Provide the (X, Y) coordinate of the cell's center where the given text is located.  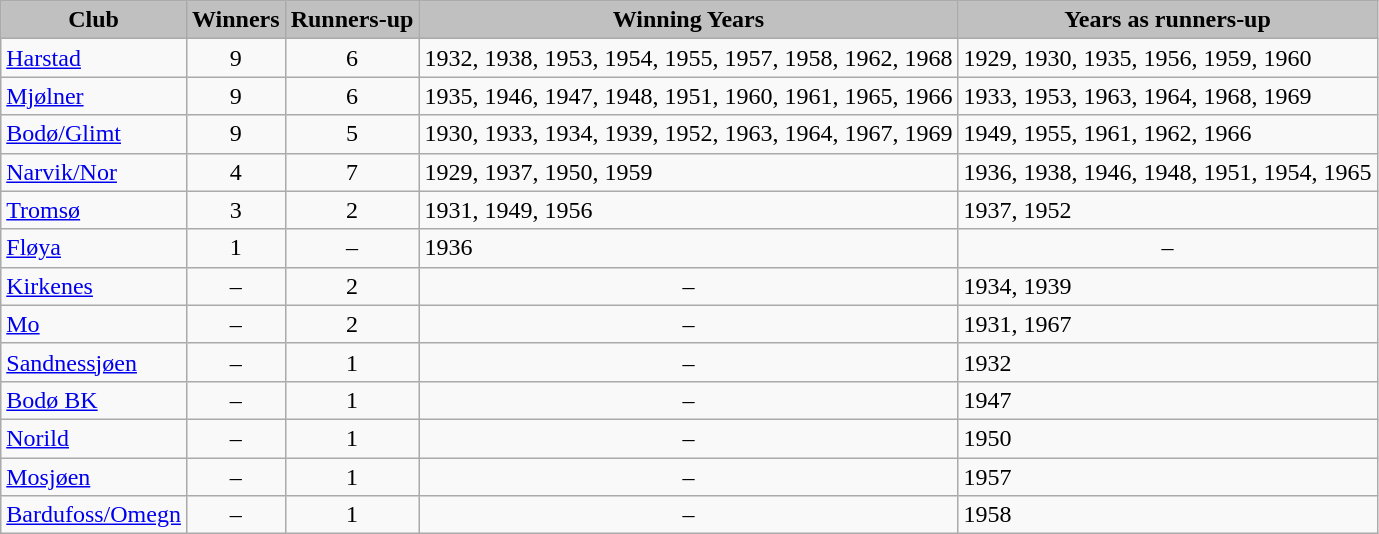
1936, 1938, 1946, 1948, 1951, 1954, 1965 (1168, 172)
1957 (1168, 477)
1937, 1952 (1168, 210)
5 (352, 134)
Fløya (94, 248)
Mjølner (94, 96)
Bodø BK (94, 400)
1947 (1168, 400)
Bardufoss/Omegn (94, 515)
Club (94, 20)
1936 (688, 248)
3 (236, 210)
Mosjøen (94, 477)
7 (352, 172)
Years as runners-up (1168, 20)
1950 (1168, 438)
Harstad (94, 58)
1931, 1949, 1956 (688, 210)
1949, 1955, 1961, 1962, 1966 (1168, 134)
1931, 1967 (1168, 324)
Sandnessjøen (94, 362)
1929, 1937, 1950, 1959 (688, 172)
1929, 1930, 1935, 1956, 1959, 1960 (1168, 58)
1932, 1938, 1953, 1954, 1955, 1957, 1958, 1962, 1968 (688, 58)
Winners (236, 20)
Kirkenes (94, 286)
Narvik/Nor (94, 172)
1934, 1939 (1168, 286)
1932 (1168, 362)
Bodø/Glimt (94, 134)
1933, 1953, 1963, 1964, 1968, 1969 (1168, 96)
Norild (94, 438)
1935, 1946, 1947, 1948, 1951, 1960, 1961, 1965, 1966 (688, 96)
Tromsø (94, 210)
Runners-up (352, 20)
4 (236, 172)
Winning Years (688, 20)
1930, 1933, 1934, 1939, 1952, 1963, 1964, 1967, 1969 (688, 134)
1958 (1168, 515)
Mo (94, 324)
